Return the [X, Y] coordinate for the center point of the cell that contains the specified text.  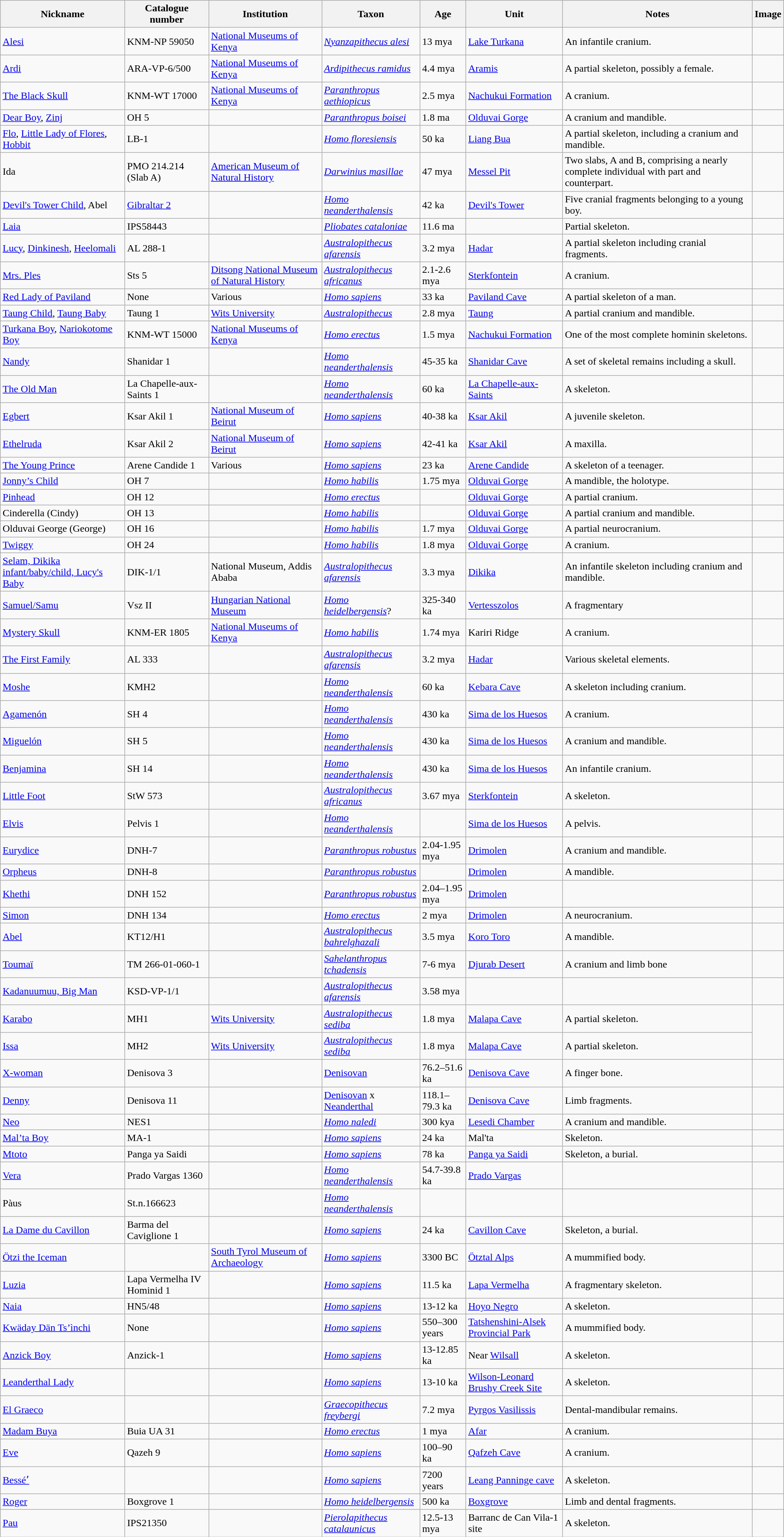
13 mya [443, 41]
La Chapelle-aux-Saints 1 [167, 389]
KNM-WT 17000 [167, 96]
A cranium and limb bone [658, 964]
Dear Boy, Zinj [63, 117]
Miguelón [63, 742]
Djurab Desert [514, 964]
Mal'ta [514, 1138]
Paviland Cave [514, 297]
Benjamina [63, 768]
47 mya [443, 172]
Skeleton. [658, 1138]
Kwäday Dän Ts’ìnchi [63, 1327]
KSD-VP-1/1 [167, 991]
Shanidar 1 [167, 362]
KT12/H1 [167, 937]
The Old Man [63, 389]
78 ka [443, 1154]
Lesedi Chamber [514, 1122]
St.n.166623 [167, 1203]
Kebara Cave [514, 686]
Homo floresiensis [371, 139]
Mtoto [63, 1154]
Moshe [63, 686]
Vsz II [167, 605]
1.5 mya [443, 334]
Leanderthal Lady [63, 1382]
El Graeco [63, 1410]
Kadanuumuu, Big Man [63, 991]
Graecopithecus freybergi [371, 1410]
OH 7 [167, 481]
Orpheus [63, 872]
Dental-mandibular remains. [658, 1410]
Neo [63, 1122]
Arene Candide [514, 465]
Vertesszolos [514, 605]
Unit [514, 14]
Limb fragments. [658, 1100]
42 ka [443, 204]
550–300 years [443, 1327]
A set of skeletal remains including a skull. [658, 362]
A partial neurocranium. [658, 529]
Pierolapithecus catalaunicus [371, 1524]
Darwinius masillae [371, 172]
Elvis [63, 823]
X-woman [63, 1073]
Samuel/Samu [63, 605]
Ditsong National Museum of Natural History [265, 275]
Qazeh 9 [167, 1452]
2.8 mya [443, 313]
Barranc de Can Vila-1 site [514, 1524]
The Young Prince [63, 465]
Toumaï [63, 964]
2.1-2.6 mya [443, 275]
33 ka [443, 297]
Prado Vargas [514, 1176]
3.67 mya [443, 796]
Karabo [63, 1018]
3.58 mya [443, 991]
Ardipithecus ramidus [371, 69]
Taxon [371, 14]
OH 12 [167, 497]
500 ka [443, 1502]
12.5-13 mya [443, 1524]
Notes [658, 14]
A partial cranium. [658, 497]
Madam Buya [63, 1431]
OH 13 [167, 513]
2 mya [443, 915]
23 ka [443, 465]
50 ka [443, 139]
Turkana Boy, Nariokotome Boy [63, 334]
Qafzeh Cave [514, 1452]
13-12.85 ka [443, 1355]
IPS21350 [167, 1524]
Messel Pit [514, 172]
Institution [265, 14]
Flo, Little Lady of Flores, Hobbit [63, 139]
1.8 ma [443, 117]
Cavillon Cave [514, 1230]
3.5 mya [443, 937]
Olduvai George (George) [63, 529]
Simon [63, 915]
National Museum, Addis Ababa [265, 572]
Shanidar Cave [514, 362]
Tatshenshini-Alsek Provincial Park [514, 1327]
KNM-WT 15000 [167, 334]
Pinhead [63, 497]
Five cranial fragments belonging to a young boy. [658, 204]
AL 333 [167, 660]
Paranthropus aethiopicus [371, 96]
42-41 ka [443, 443]
1.75 mya [443, 481]
Devil's Tower Child, Abel [63, 204]
Pau [63, 1524]
Nyanzapithecus alesi [371, 41]
2.5 mya [443, 96]
SH 4 [167, 714]
Buia UA 31 [167, 1431]
11.6 ma [443, 226]
SH 5 [167, 742]
Denisovan [371, 1073]
Kariri Ridge [514, 632]
45-35 ka [443, 362]
MH1 [167, 1018]
LB-1 [167, 139]
DNH 134 [167, 915]
Homo naledi [371, 1122]
Limb and dental fragments. [658, 1502]
The Black Skull [63, 96]
Twiggy [63, 545]
A maxilla. [658, 443]
11.5 ka [443, 1285]
Barma del Caviglione 1 [167, 1230]
Ethelruda [63, 443]
Denny [63, 1100]
Denisova 3 [167, 1073]
One of the most complete hominin skeletons. [658, 334]
Wilson-Leonard Brushy Creek Site [514, 1382]
OH 5 [167, 117]
1 mya [443, 1431]
Besséʼ [63, 1480]
13-10 ka [443, 1382]
3.3 mya [443, 572]
MH2 [167, 1046]
AL 288-1 [167, 248]
American Museum of Natural History [265, 172]
DNH 152 [167, 893]
Taung [514, 313]
Eve [63, 1452]
Taung 1 [167, 313]
2.04-1.95 mya [443, 851]
DIK-1/1 [167, 572]
Hoyo Negro [514, 1306]
Ötztal Alps [514, 1257]
A fragmentary skeleton. [658, 1285]
Ksar Akil 1 [167, 417]
Two slabs, A and B, comprising a nearly complete individual with part and counterpart. [658, 172]
Catalogue number [167, 14]
A partial skeleton including cranial fragments. [658, 248]
Lucy, Dinkinesh, Heelomali [63, 248]
Khethi [63, 893]
StW 573 [167, 796]
Boxgrove [514, 1502]
Abel [63, 937]
2.04–1.95 mya [443, 893]
A pelvis. [658, 823]
A skeleton of a teenager. [658, 465]
A juvenile skeleton. [658, 417]
KNM-NP 59050 [167, 41]
Little Foot [63, 796]
Ardi [63, 69]
7-6 mya [443, 964]
Vera [63, 1176]
Boxgrove 1 [167, 1502]
Mystery Skull [63, 632]
Arene Candide 1 [167, 465]
NES1 [167, 1122]
Aramis [514, 69]
300 kya [443, 1122]
A finger bone. [658, 1073]
Nandy [63, 362]
Luzia [63, 1285]
1.74 mya [443, 632]
An infantile skeleton including cranium and mandible. [658, 572]
7200 years [443, 1480]
KMH2 [167, 686]
Pliobates cataloniae [371, 226]
Nickname [63, 14]
Denisovan x Neanderthal [371, 1100]
Issa [63, 1046]
Hungarian National Museum [265, 605]
Sts 5 [167, 275]
7.2 mya [443, 1410]
ARA-VP-6/500 [167, 69]
100–90 ka [443, 1452]
4.4 mya [443, 69]
Partial skeleton. [658, 226]
Selam, Dikika infant/baby/child, Lucy's Baby [63, 572]
Near Wilsall [514, 1355]
The First Family [63, 660]
118.1–79.3 ka [443, 1100]
South Tyrol Museum of Archaeology [265, 1257]
Agamenón [63, 714]
La Chapelle-aux-Saints [514, 389]
Eurydice [63, 851]
Homo heidelbergensis? [371, 605]
A mandible, the holotype. [658, 481]
Gibraltar 2 [167, 204]
A partial skeleton, including a cranium and mandible. [658, 139]
A neurocranium. [658, 915]
OH 16 [167, 529]
OH 24 [167, 545]
Denisova 11 [167, 1100]
40-38 ka [443, 417]
Alesi [63, 41]
Ötzi the Iceman [63, 1257]
Sahelanthropus tchadensis [371, 964]
SH 14 [167, 768]
HN5/48 [167, 1306]
Lapa Vermelha [514, 1285]
13-12 ka [443, 1306]
Red Lady of Paviland [63, 297]
A skeleton including cranium. [658, 686]
Mal’ta Boy [63, 1138]
Jonny’s Child [63, 481]
Australopithecus [371, 313]
Pyrgos Vasilissis [514, 1410]
Age [443, 14]
La Dame du Cavillon [63, 1230]
Liang Bua [514, 139]
A partial skeleton of a man. [658, 297]
Prado Vargas 1360 [167, 1176]
Cinderella (Cindy) [63, 513]
Lake Turkana [514, 41]
Mrs. Ples [63, 275]
Image [768, 14]
Ida [63, 172]
Ksar Akil 2 [167, 443]
3300 BC [443, 1257]
DNH-8 [167, 872]
Taung Child, Taung Baby [63, 313]
Roger [63, 1502]
Dikika [514, 572]
Anzick-1 [167, 1355]
Various skeletal elements. [658, 660]
Australopithecus bahrelghazali [371, 937]
Afar [514, 1431]
Pelvis 1 [167, 823]
DNH-7 [167, 851]
PMO 214.214 (Slab A) [167, 172]
Naia [63, 1306]
Devil's Tower [514, 204]
A partial skeleton, possibly a female. [658, 69]
Paranthropus boisei [371, 117]
Pàus [63, 1203]
1.7 mya [443, 529]
325-340 ka [443, 605]
MA-1 [167, 1138]
Egbert [63, 417]
Lapa Vermelha IV Hominid 1 [167, 1285]
KNM-ER 1805 [167, 632]
54.7-39.8 ka [443, 1176]
IPS58443 [167, 226]
A fragmentary [658, 605]
76.2–51.6 ka [443, 1073]
Homo heidelbergensis [371, 1502]
TM 266-01-060-1 [167, 964]
Laia [63, 226]
Anzick Boy [63, 1355]
Koro Toro [514, 937]
Leang Panninge cave [514, 1480]
